Scan for the cell matching the given text and deliver its [x, y] coordinate at center. 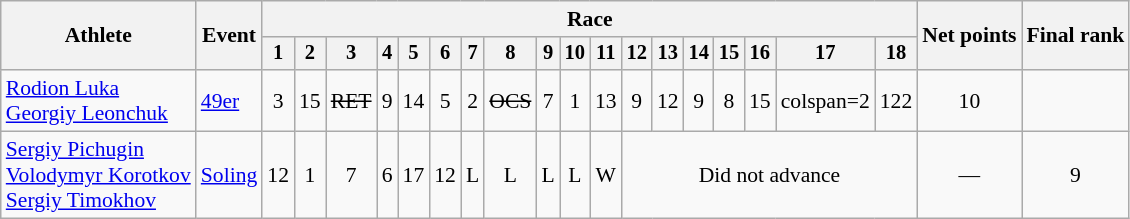
Event [230, 36]
— [969, 176]
W [606, 176]
11 [606, 54]
Soling [230, 176]
OCS [510, 100]
Athlete [98, 36]
Sergiy PichuginVolodymyr KorotkovSergiy Timokhov [98, 176]
RET [352, 100]
122 [896, 100]
Net points [969, 36]
Race [590, 19]
16 [760, 54]
4 [388, 54]
Final rank [1076, 36]
49er [230, 100]
colspan=2 [826, 100]
18 [896, 54]
Rodion LukaGeorgiy Leonchuk [98, 100]
Did not advance [770, 176]
